Locate the cell with the specified text and output its [X, Y] center coordinate. 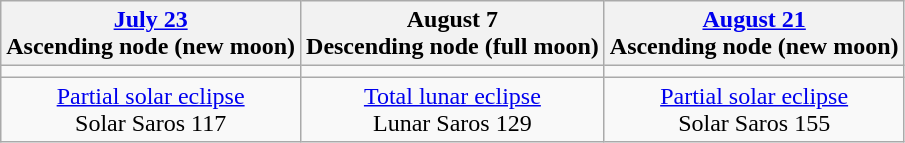
July 23Ascending node (new moon) [151, 34]
Partial solar eclipseSolar Saros 117 [151, 110]
August 21Ascending node (new moon) [754, 34]
Partial solar eclipseSolar Saros 155 [754, 110]
Total lunar eclipseLunar Saros 129 [453, 110]
August 7Descending node (full moon) [453, 34]
